Extract the [x, y] coordinate from the center of the cell holding the provided text.  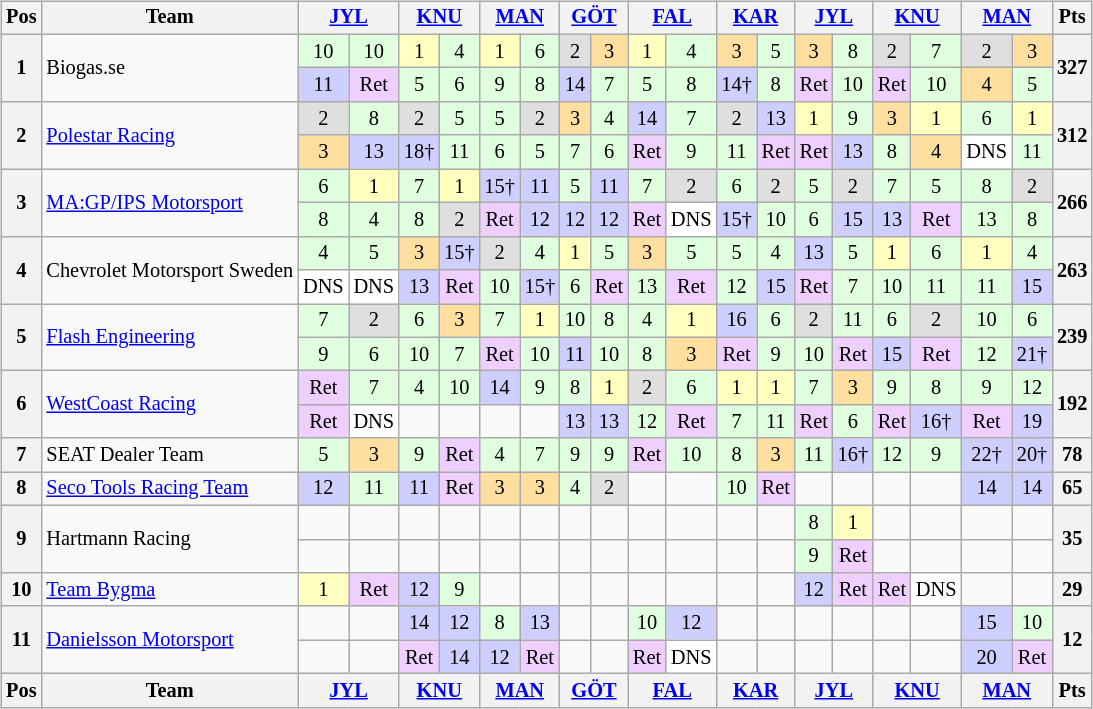
20† [1032, 455]
29 [1072, 590]
MA:GP/IPS Motorsport [170, 202]
18† [419, 152]
Team Bygma [170, 590]
21† [1032, 354]
14† [736, 85]
312 [1072, 136]
20 [986, 657]
263 [1072, 270]
Chevrolet Motorsport Sweden [170, 270]
192 [1072, 404]
16 [736, 321]
266 [1072, 202]
WestCoast Racing [170, 404]
327 [1072, 68]
Biogas.se [170, 68]
Hartmann Racing [170, 538]
22† [986, 455]
65 [1072, 489]
19 [1032, 422]
Polestar Racing [170, 136]
Flash Engineering [170, 338]
35 [1072, 538]
239 [1072, 338]
Seco Tools Racing Team [170, 489]
Danielsson Motorsport [170, 640]
SEAT Dealer Team [170, 455]
78 [1072, 455]
